Locate the cell with the specified text and output its [x, y] center coordinate. 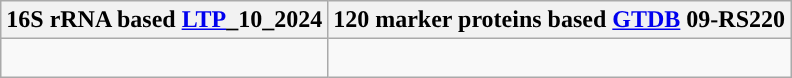
16S rRNA based LTP_10_2024 [164, 20]
120 marker proteins based GTDB 09-RS220 [560, 20]
